Find where the given text appears and provide that cell's center as (X, Y) coordinate. 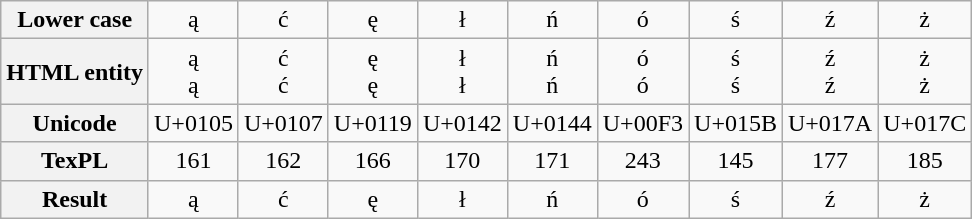
ąą (193, 72)
żż (925, 72)
177 (830, 161)
HTML entity (75, 72)
185 (925, 161)
U+0142 (462, 123)
U+0119 (372, 123)
U+0105 (193, 123)
źź (830, 72)
ćć (283, 72)
Result (75, 199)
145 (736, 161)
ęę (372, 72)
161 (193, 161)
Unicode (75, 123)
TexPL (75, 161)
243 (642, 161)
Lower case (75, 20)
171 (552, 161)
U+0107 (283, 123)
170 (462, 161)
U+017A (830, 123)
U+00F3 (642, 123)
U+017C (925, 123)
162 (283, 161)
śś (736, 72)
U+015B (736, 123)
166 (372, 161)
óó (642, 72)
U+0144 (552, 123)
łł (462, 72)
ńń (552, 72)
